Search for the cell housing the specified text and yield its [X, Y] center coordinate. 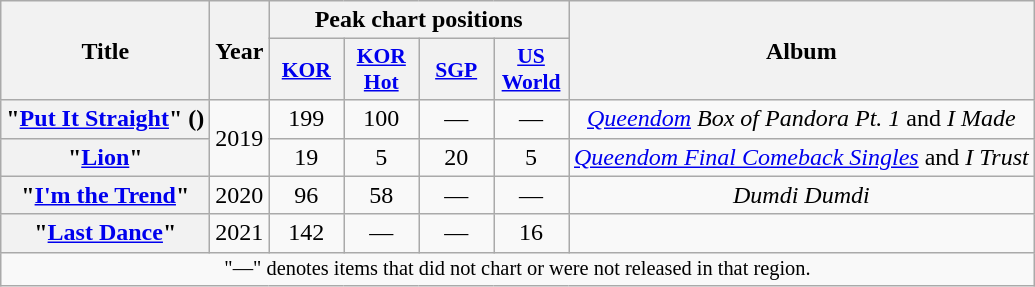
100 [382, 119]
KOR [306, 70]
"Put It Straight" () [106, 119]
Year [240, 50]
2019 [240, 138]
Queendom Box of Pandora Pt. 1 and I Made [801, 119]
2021 [240, 233]
Title [106, 50]
16 [532, 233]
"Last Dance" [106, 233]
USWorld [532, 70]
"I'm the Trend" [106, 195]
SGP [456, 70]
142 [306, 233]
Queendom Final Comeback Singles and I Trust [801, 157]
96 [306, 195]
"—" denotes items that did not chart or were not released in that region. [518, 269]
58 [382, 195]
199 [306, 119]
19 [306, 157]
Peak chart positions [419, 20]
2020 [240, 195]
"Lion" [106, 157]
Album [801, 50]
20 [456, 157]
KOR Hot [382, 70]
Dumdi Dumdi [801, 195]
